Return the [x, y] coordinate for the center point of the cell that contains the specified text.  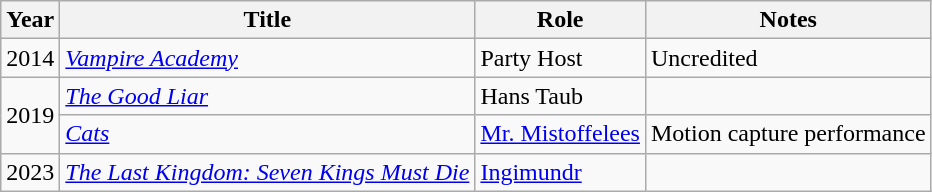
Motion capture performance [788, 134]
2023 [30, 172]
Ingimundr [560, 172]
Mr. Mistoffelees [560, 134]
Party Host [560, 58]
The Good Liar [268, 96]
2019 [30, 115]
Title [268, 20]
Role [560, 20]
Year [30, 20]
The Last Kingdom: Seven Kings Must Die [268, 172]
Notes [788, 20]
Uncredited [788, 58]
Hans Taub [560, 96]
2014 [30, 58]
Vampire Academy [268, 58]
Cats [268, 134]
